Capture the cell that displays the provided text and extract its (x, y) central coordinate. 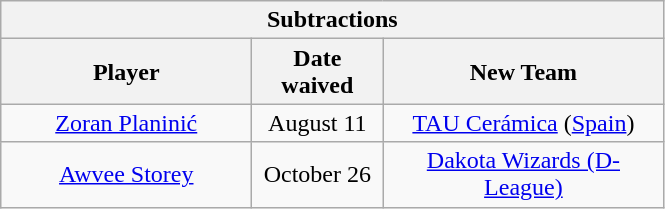
Date waived (318, 72)
Subtractions (332, 20)
Awvee Storey (126, 174)
Dakota Wizards (D-League) (524, 174)
August 11 (318, 123)
Zoran Planinić (126, 123)
TAU Cerámica (Spain) (524, 123)
October 26 (318, 174)
Player (126, 72)
New Team (524, 72)
